Return (x, y) of the center of cell containing provided text 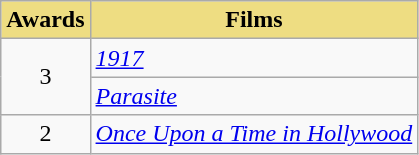
3 (46, 77)
2 (46, 134)
Parasite (254, 96)
1917 (254, 58)
Once Upon a Time in Hollywood (254, 134)
Films (254, 20)
Awards (46, 20)
